Return [X, Y] of the center of cell containing provided text 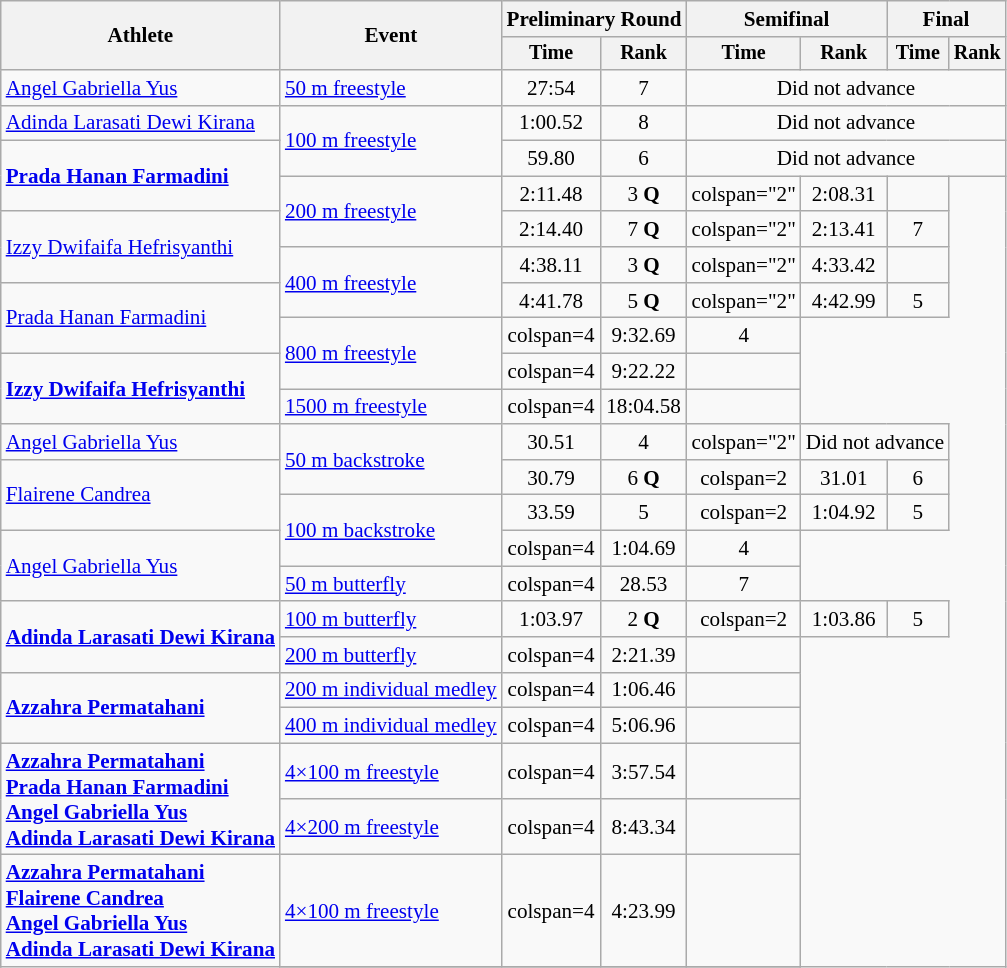
100 m butterfly [391, 618]
100 m backstroke [391, 530]
4:42.99 [844, 300]
Event [391, 36]
3:57.54 [643, 771]
50 m butterfly [391, 584]
50 m freestyle [391, 88]
Semifinal [787, 18]
9:22.22 [643, 370]
4:38.11 [552, 264]
1:04.92 [844, 512]
33.59 [552, 512]
27:54 [552, 88]
50 m backstroke [391, 460]
2:13.41 [844, 230]
1:00.52 [552, 122]
800 m freestyle [391, 354]
59.80 [552, 158]
9:32.69 [643, 336]
4:41.78 [552, 300]
Athlete [140, 36]
5 Q [643, 300]
200 m freestyle [391, 212]
2 Q [643, 618]
Final [946, 18]
5:06.96 [643, 726]
18:04.58 [643, 406]
4×200 m freestyle [391, 827]
1:03.97 [552, 618]
Preliminary Round [594, 18]
30.51 [552, 442]
1:03.86 [844, 618]
100 m freestyle [391, 140]
Azzahra PermatahaniFlairene CandreaAngel Gabriella YusAdinda Larasati Dewi Kirana [140, 911]
1:04.69 [643, 548]
4:33.42 [844, 264]
8 [643, 122]
400 m freestyle [391, 282]
2:11.48 [552, 194]
8:43.34 [643, 827]
30.79 [552, 478]
2:08.31 [844, 194]
1500 m freestyle [391, 406]
2:14.40 [552, 230]
Flairene Candrea [140, 496]
31.01 [844, 478]
400 m individual medley [391, 726]
200 m individual medley [391, 690]
4:23.99 [643, 911]
6 Q [643, 478]
1:06.46 [643, 690]
Azzahra PermatahaniPrada Hanan FarmadiniAngel Gabriella YusAdinda Larasati Dewi Kirana [140, 799]
200 m butterfly [391, 654]
7 Q [643, 230]
Azzahra Permatahani [140, 708]
28.53 [643, 584]
2:21.39 [643, 654]
